Find where the given text appears and provide that cell's center as (X, Y) coordinate. 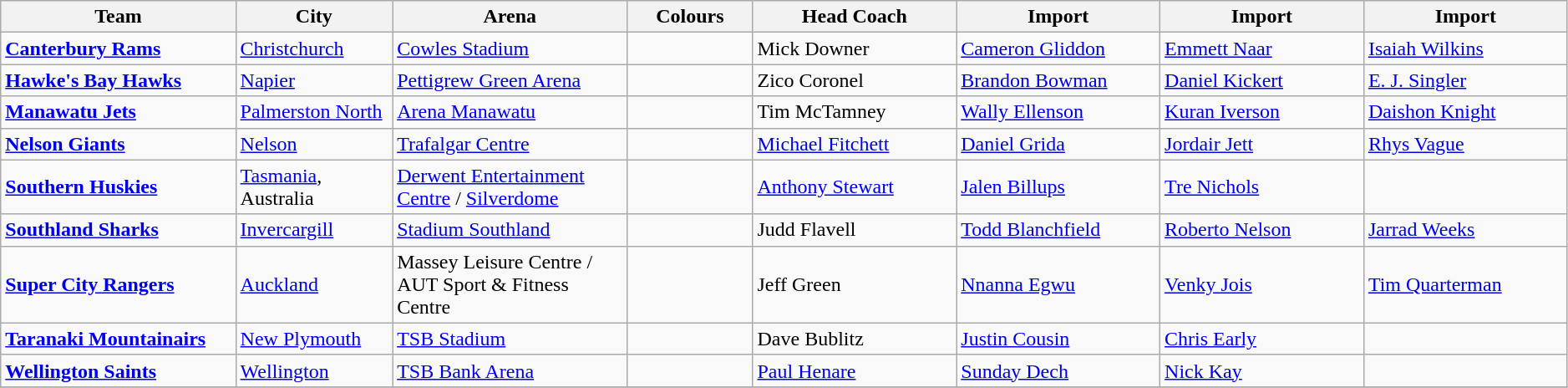
Pettigrew Green Arena (510, 80)
New Plymouth (314, 339)
Emmett Naar (1262, 48)
TSB Stadium (510, 339)
Rhys Vague (1465, 144)
Arena Manawatu (510, 112)
Jalen Billups (1058, 187)
Invercargill (314, 230)
Daniel Grida (1058, 144)
Wally Ellenson (1058, 112)
Mick Downer (855, 48)
Canterbury Rams (119, 48)
Nnanna Egwu (1058, 284)
Todd Blanchfield (1058, 230)
Paul Henare (855, 370)
Justin Cousin (1058, 339)
Tre Nichols (1262, 187)
Judd Flavell (855, 230)
Brandon Bowman (1058, 80)
Manawatu Jets (119, 112)
Taranaki Mountainairs (119, 339)
TSB Bank Arena (510, 370)
Wellington Saints (119, 370)
Team (119, 17)
Trafalgar Centre (510, 144)
Derwent Entertainment Centre / Silverdome (510, 187)
Tim Quarterman (1465, 284)
Napier (314, 80)
Wellington (314, 370)
Tim McTamney (855, 112)
Tasmania, Australia (314, 187)
Nelson Giants (119, 144)
Hawke's Bay Hawks (119, 80)
City (314, 17)
Daishon Knight (1465, 112)
Venky Jois (1262, 284)
Massey Leisure Centre / AUT Sport & Fitness Centre (510, 284)
Colours (690, 17)
Dave Bublitz (855, 339)
Super City Rangers (119, 284)
Kuran Iverson (1262, 112)
Auckland (314, 284)
Anthony Stewart (855, 187)
Nick Kay (1262, 370)
Zico Coronel (855, 80)
Nelson (314, 144)
Head Coach (855, 17)
Stadium Southland (510, 230)
Palmerston North (314, 112)
Chris Early (1262, 339)
Sunday Dech (1058, 370)
Roberto Nelson (1262, 230)
Daniel Kickert (1262, 80)
Isaiah Wilkins (1465, 48)
Christchurch (314, 48)
Michael Fitchett (855, 144)
E. J. Singler (1465, 80)
Cowles Stadium (510, 48)
Cameron Gliddon (1058, 48)
Southland Sharks (119, 230)
Jeff Green (855, 284)
Arena (510, 17)
Southern Huskies (119, 187)
Jarrad Weeks (1465, 230)
Jordair Jett (1262, 144)
